Return [X, Y] of the center of cell containing provided text 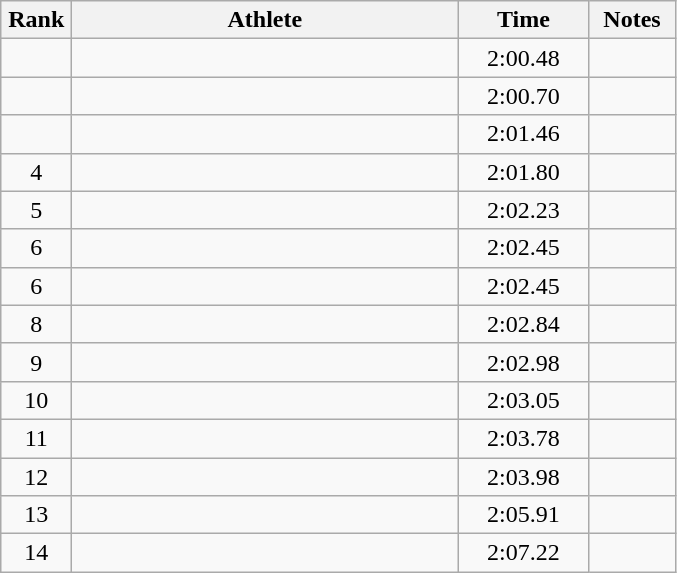
2:02.23 [524, 210]
13 [36, 515]
Rank [36, 20]
2:00.48 [524, 58]
2:02.98 [524, 362]
2:03.98 [524, 477]
2:05.91 [524, 515]
2:03.78 [524, 438]
2:02.84 [524, 324]
12 [36, 477]
5 [36, 210]
Athlete [265, 20]
2:00.70 [524, 96]
2:01.80 [524, 172]
14 [36, 553]
11 [36, 438]
Notes [632, 20]
2:03.05 [524, 400]
9 [36, 362]
4 [36, 172]
2:01.46 [524, 134]
2:07.22 [524, 553]
Time [524, 20]
10 [36, 400]
8 [36, 324]
